From the cell containing the given text, extract its center point as (x, y) coordinate. 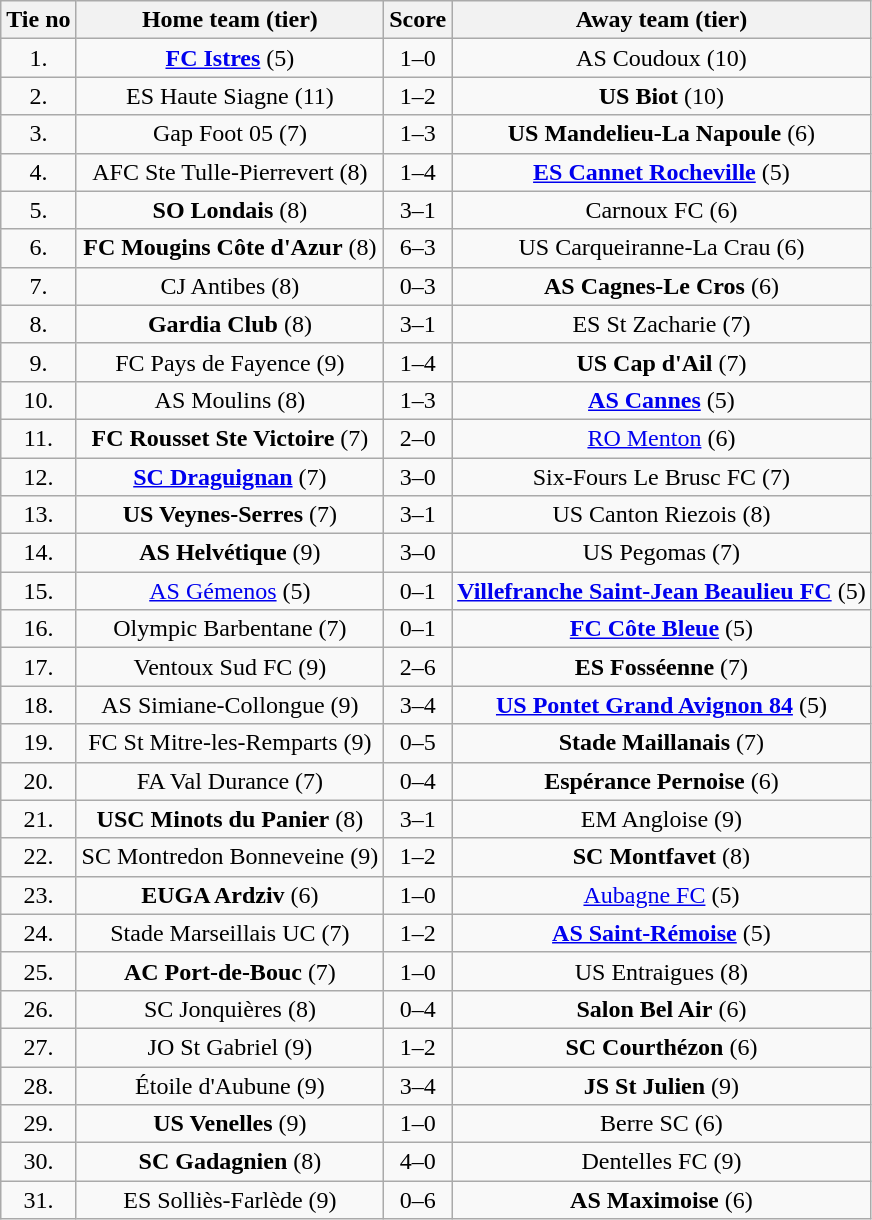
29. (38, 1124)
FC Mougins Côte d'Azur (8) (230, 248)
RO Menton (6) (662, 438)
6. (38, 248)
Villefranche Saint-Jean Beaulieu FC (5) (662, 591)
US Mandelieu-La Napoule (6) (662, 134)
JS St Julien (9) (662, 1085)
FC Istres (5) (230, 58)
10. (38, 400)
FC Rousset Ste Victoire (7) (230, 438)
Étoile d'Aubune (9) (230, 1085)
SC Jonquières (8) (230, 1009)
AS Moulins (8) (230, 400)
Stade Marseillais UC (7) (230, 933)
FC St Mitre-les-Remparts (9) (230, 743)
US Pontet Grand Avignon 84 (5) (662, 705)
0–5 (418, 743)
ES Haute Siagne (11) (230, 96)
AS Helvétique (9) (230, 553)
22. (38, 857)
Tie no (38, 20)
21. (38, 819)
AFC Ste Tulle-Pierrevert (8) (230, 172)
EUGA Ardziv (6) (230, 895)
JO St Gabriel (9) (230, 1047)
CJ Antibes (8) (230, 286)
17. (38, 667)
16. (38, 629)
4. (38, 172)
9. (38, 362)
AS Cagnes-Le Cros (6) (662, 286)
EM Angloise (9) (662, 819)
US Venelles (9) (230, 1124)
0–3 (418, 286)
AC Port-de-Bouc (7) (230, 971)
2–6 (418, 667)
SC Draguignan (7) (230, 477)
24. (38, 933)
Gardia Club (8) (230, 324)
Berre SC (6) (662, 1124)
ES Fosséenne (7) (662, 667)
25. (38, 971)
18. (38, 705)
13. (38, 515)
30. (38, 1162)
US Canton Riezois (8) (662, 515)
Six-Fours Le Brusc FC (7) (662, 477)
ES Solliès-Farlède (9) (230, 1200)
Dentelles FC (9) (662, 1162)
5. (38, 210)
2. (38, 96)
Espérance Pernoise (6) (662, 781)
11. (38, 438)
Home team (tier) (230, 20)
US Entraigues (8) (662, 971)
AS Coudoux (10) (662, 58)
SC Montredon Bonneveine (9) (230, 857)
AS Saint-Rémoise (5) (662, 933)
Away team (tier) (662, 20)
AS Gémenos (5) (230, 591)
Ventoux Sud FC (9) (230, 667)
SC Courthézon (6) (662, 1047)
1. (38, 58)
7. (38, 286)
3. (38, 134)
8. (38, 324)
26. (38, 1009)
28. (38, 1085)
SC Gadagnien (8) (230, 1162)
ES St Zacharie (7) (662, 324)
Gap Foot 05 (7) (230, 134)
Carnoux FC (6) (662, 210)
USC Minots du Panier (8) (230, 819)
AS Maximoise (6) (662, 1200)
Olympic Barbentane (7) (230, 629)
19. (38, 743)
FC Côte Bleue (5) (662, 629)
FA Val Durance (7) (230, 781)
Aubagne FC (5) (662, 895)
SO Londais (8) (230, 210)
15. (38, 591)
US Biot (10) (662, 96)
4–0 (418, 1162)
31. (38, 1200)
US Cap d'Ail (7) (662, 362)
2–0 (418, 438)
AS Cannes (5) (662, 400)
Score (418, 20)
20. (38, 781)
0–6 (418, 1200)
Stade Maillanais (7) (662, 743)
12. (38, 477)
23. (38, 895)
ES Cannet Rocheville (5) (662, 172)
US Pegomas (7) (662, 553)
US Veynes-Serres (7) (230, 515)
Salon Bel Air (6) (662, 1009)
6–3 (418, 248)
27. (38, 1047)
FC Pays de Fayence (9) (230, 362)
US Carqueiranne-La Crau (6) (662, 248)
AS Simiane-Collongue (9) (230, 705)
SC Montfavet (8) (662, 857)
14. (38, 553)
